Return [X, Y] of the center of cell containing provided text 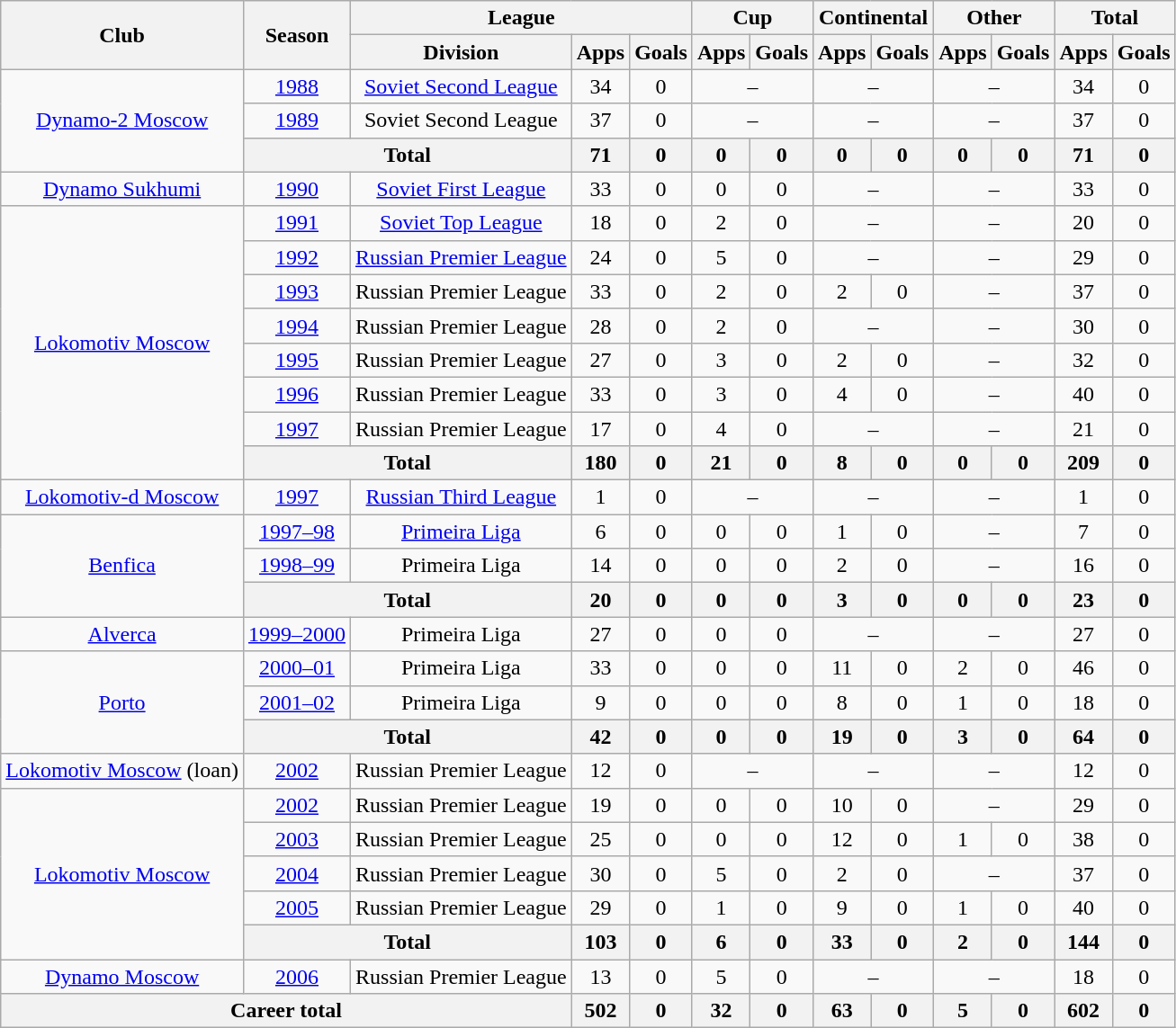
Club [122, 35]
209 [1083, 463]
38 [1083, 839]
Soviet First League [462, 189]
Alverca [122, 634]
1988 [297, 86]
Porto [122, 702]
7 [1083, 532]
64 [1083, 737]
2004 [297, 873]
11 [842, 668]
1993 [297, 291]
25 [600, 839]
1990 [297, 189]
2003 [297, 839]
1989 [297, 121]
2001–02 [297, 702]
103 [600, 942]
Continental [874, 18]
1996 [297, 394]
Lokomotiv-d Moscow [122, 497]
502 [600, 1011]
Division [462, 52]
14 [600, 566]
144 [1083, 942]
2005 [297, 907]
23 [1083, 600]
Dynamo Moscow [122, 976]
League [522, 18]
46 [1083, 668]
13 [600, 976]
Cup [752, 18]
180 [600, 463]
Lokomotiv Moscow (loan) [122, 771]
602 [1083, 1011]
Dynamo-2 Moscow [122, 121]
17 [600, 429]
Season [297, 35]
24 [600, 257]
1997–98 [297, 532]
Benfica [122, 566]
1998–99 [297, 566]
2006 [297, 976]
Dynamo Sukhumi [122, 189]
Soviet Top League [462, 223]
28 [600, 326]
1999–2000 [297, 634]
2000–01 [297, 668]
63 [842, 1011]
Russian Third League [462, 497]
1994 [297, 326]
16 [1083, 566]
Career total [286, 1011]
10 [842, 805]
1991 [297, 223]
1992 [297, 257]
42 [600, 737]
1995 [297, 360]
Other [994, 18]
